Identify which cell holds the provided text, then report its [x, y] central coordinate. 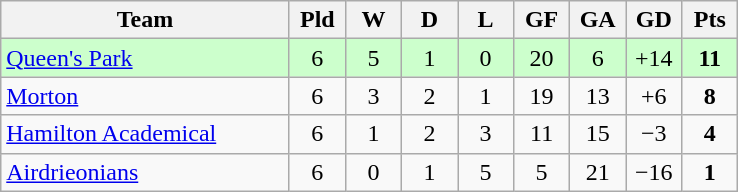
L [486, 20]
−3 [654, 134]
15 [598, 134]
Queen's Park [146, 58]
8 [710, 96]
D [429, 20]
Morton [146, 96]
20 [542, 58]
4 [710, 134]
GA [598, 20]
Hamilton Academical [146, 134]
19 [542, 96]
21 [598, 172]
Pts [710, 20]
GF [542, 20]
+14 [654, 58]
+6 [654, 96]
Airdrieonians [146, 172]
−16 [654, 172]
13 [598, 96]
Team [146, 20]
GD [654, 20]
Pld [317, 20]
W [373, 20]
